Find where the given text appears and provide that cell's center as [x, y] coordinate. 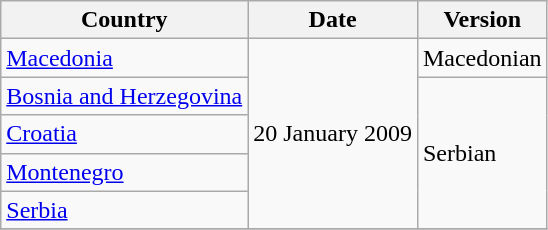
20 January 2009 [333, 134]
Croatia [124, 134]
Version [482, 20]
Country [124, 20]
Serbia [124, 210]
Serbian [482, 153]
Bosnia and Herzegovina [124, 96]
Macedonian [482, 58]
Macedonia [124, 58]
Montenegro [124, 172]
Date [333, 20]
